Identify which cell holds the provided text, then report its (X, Y) central coordinate. 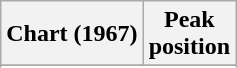
Peakposition (189, 34)
Chart (1967) (72, 34)
